Pinpoint the cell where the given text exists, returning its [x, y] midpoint coordinate. 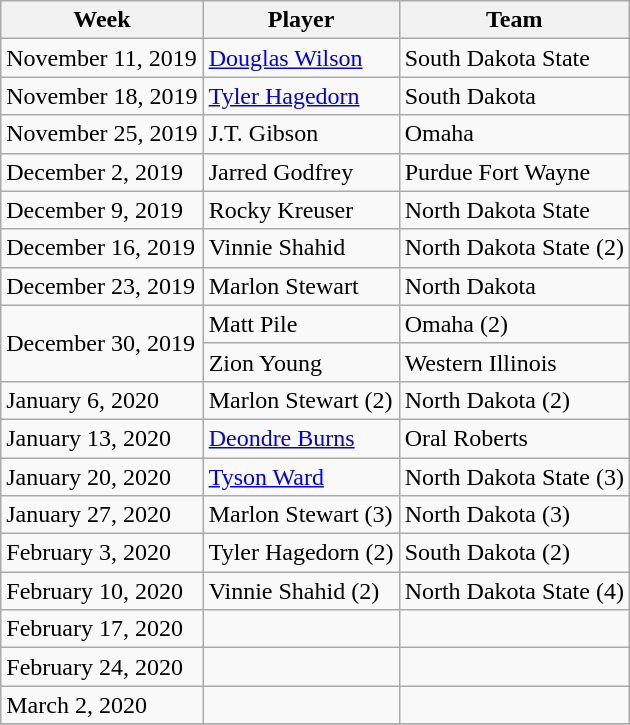
Marlon Stewart (2) [301, 400]
February 17, 2020 [102, 629]
November 11, 2019 [102, 58]
Marlon Stewart (3) [301, 515]
November 25, 2019 [102, 134]
Purdue Fort Wayne [514, 172]
February 3, 2020 [102, 553]
Omaha [514, 134]
Week [102, 20]
South Dakota State [514, 58]
Vinnie Shahid (2) [301, 591]
January 6, 2020 [102, 400]
January 27, 2020 [102, 515]
Marlon Stewart [301, 286]
Team [514, 20]
North Dakota State (3) [514, 477]
March 2, 2020 [102, 705]
February 10, 2020 [102, 591]
December 23, 2019 [102, 286]
Tyler Hagedorn [301, 96]
North Dakota State [514, 210]
North Dakota State (2) [514, 248]
South Dakota (2) [514, 553]
North Dakota (2) [514, 400]
Tyson Ward [301, 477]
February 24, 2020 [102, 667]
Vinnie Shahid [301, 248]
December 16, 2019 [102, 248]
December 9, 2019 [102, 210]
December 2, 2019 [102, 172]
Zion Young [301, 362]
Douglas Wilson [301, 58]
North Dakota State (4) [514, 591]
Omaha (2) [514, 324]
J.T. Gibson [301, 134]
Jarred Godfrey [301, 172]
Oral Roberts [514, 438]
Matt Pile [301, 324]
Deondre Burns [301, 438]
Player [301, 20]
Western Illinois [514, 362]
December 30, 2019 [102, 343]
January 20, 2020 [102, 477]
Rocky Kreuser [301, 210]
North Dakota [514, 286]
November 18, 2019 [102, 96]
North Dakota (3) [514, 515]
South Dakota [514, 96]
January 13, 2020 [102, 438]
Tyler Hagedorn (2) [301, 553]
